Find where the given text appears and provide that cell's center as (x, y) coordinate. 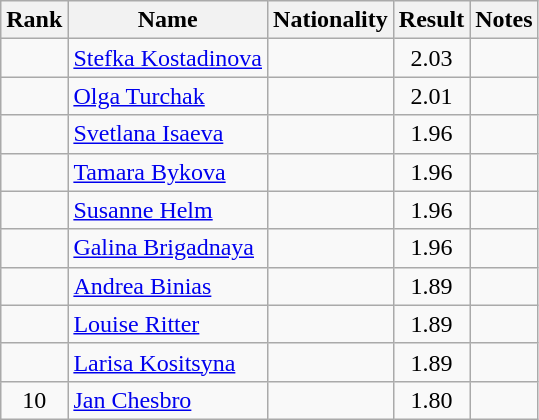
Jan Chesbro (168, 400)
Nationality (331, 20)
Result (431, 20)
Name (168, 20)
Louise Ritter (168, 324)
Galina Brigadnaya (168, 248)
2.03 (431, 58)
Olga Turchak (168, 96)
10 (34, 400)
1.80 (431, 400)
Tamara Bykova (168, 172)
Susanne Helm (168, 210)
Andrea Binias (168, 286)
Svetlana Isaeva (168, 134)
Larisa Kositsyna (168, 362)
2.01 (431, 96)
Rank (34, 20)
Notes (504, 20)
Stefka Kostadinova (168, 58)
